From the cell containing the given text, extract its center point as (X, Y) coordinate. 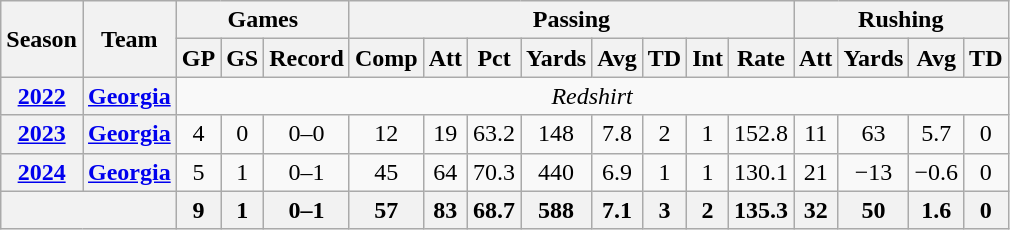
Pct (494, 58)
12 (386, 134)
Comp (386, 58)
Rate (760, 58)
32 (816, 210)
7.1 (618, 210)
440 (556, 172)
5.7 (936, 134)
83 (445, 210)
63 (874, 134)
6.9 (618, 172)
57 (386, 210)
63.2 (494, 134)
Redshirt (592, 96)
2023 (42, 134)
9 (198, 210)
Season (42, 39)
588 (556, 210)
3 (664, 210)
Rushing (901, 20)
19 (445, 134)
Record (307, 58)
135.3 (760, 210)
50 (874, 210)
45 (386, 172)
11 (816, 134)
Team (129, 39)
−0.6 (936, 172)
21 (816, 172)
GP (198, 58)
152.8 (760, 134)
68.7 (494, 210)
130.1 (760, 172)
Int (708, 58)
7.8 (618, 134)
4 (198, 134)
2022 (42, 96)
5 (198, 172)
Games (262, 20)
GS (242, 58)
64 (445, 172)
Passing (571, 20)
−13 (874, 172)
1.6 (936, 210)
148 (556, 134)
70.3 (494, 172)
2024 (42, 172)
0–0 (307, 134)
